Return the [X, Y] coordinate for the center point of the cell that contains the specified text.  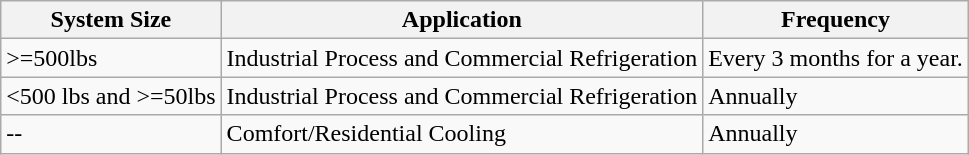
Frequency [836, 20]
<500 lbs and >=50lbs [111, 96]
System Size [111, 20]
Comfort/Residential Cooling [462, 134]
>=500lbs [111, 58]
Every 3 months for a year. [836, 58]
-- [111, 134]
Application [462, 20]
